Search for the cell housing the specified text and yield its (X, Y) center coordinate. 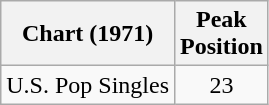
Chart (1971) (88, 34)
PeakPosition (222, 34)
U.S. Pop Singles (88, 85)
23 (222, 85)
